For the text-containing cell, return its midpoint in (X, Y) coordinate format. 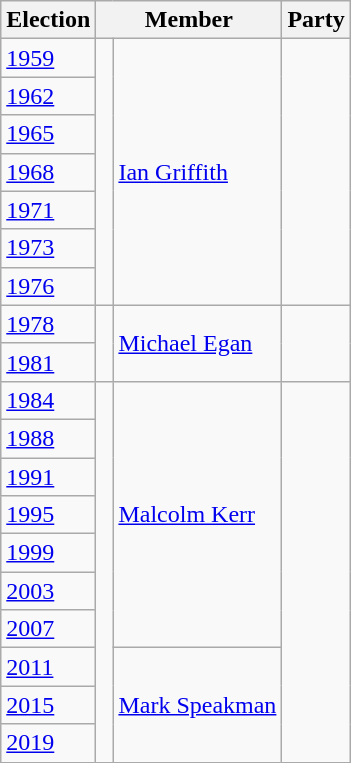
Member (189, 20)
1999 (48, 553)
1959 (48, 58)
1973 (48, 248)
Party (316, 20)
2007 (48, 629)
1968 (48, 172)
Election (48, 20)
2011 (48, 667)
1965 (48, 134)
1995 (48, 515)
Michael Egan (198, 343)
1976 (48, 286)
1991 (48, 477)
1971 (48, 210)
1988 (48, 438)
Ian Griffith (198, 172)
1984 (48, 400)
1978 (48, 324)
1981 (48, 362)
1962 (48, 96)
2019 (48, 743)
2015 (48, 705)
Malcolm Kerr (198, 514)
Mark Speakman (198, 705)
2003 (48, 591)
